Scan for the cell matching the given text and deliver its [x, y] coordinate at center. 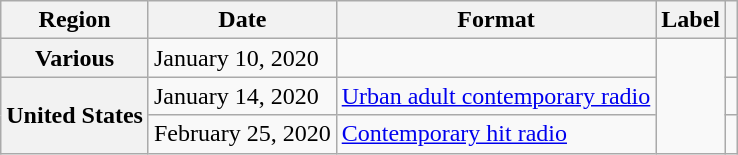
January 10, 2020 [242, 58]
Label [691, 20]
Various [75, 58]
Contemporary hit radio [496, 134]
January 14, 2020 [242, 96]
Urban adult contemporary radio [496, 96]
February 25, 2020 [242, 134]
Region [75, 20]
United States [75, 115]
Date [242, 20]
Format [496, 20]
